Return the (x, y) coordinate for the center point of the cell that contains the specified text.  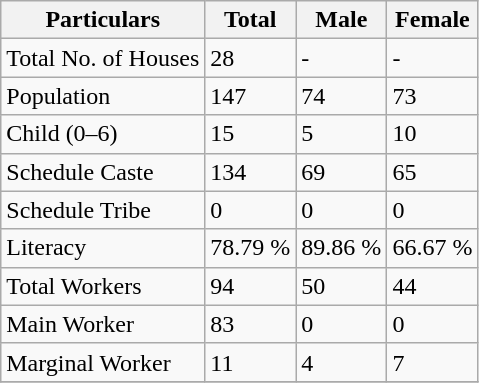
Literacy (103, 248)
44 (432, 286)
Particulars (103, 20)
Population (103, 96)
4 (342, 362)
65 (432, 172)
Marginal Worker (103, 362)
83 (250, 324)
Main Worker (103, 324)
11 (250, 362)
74 (342, 96)
69 (342, 172)
Female (432, 20)
78.79 % (250, 248)
5 (342, 134)
Child (0–6) (103, 134)
89.86 % (342, 248)
Total (250, 20)
134 (250, 172)
50 (342, 286)
94 (250, 286)
15 (250, 134)
10 (432, 134)
28 (250, 58)
Total No. of Houses (103, 58)
7 (432, 362)
Male (342, 20)
147 (250, 96)
66.67 % (432, 248)
Schedule Caste (103, 172)
Schedule Tribe (103, 210)
73 (432, 96)
Total Workers (103, 286)
